Determine the (x, y) coordinate at the center of the cell enclosing the given text.  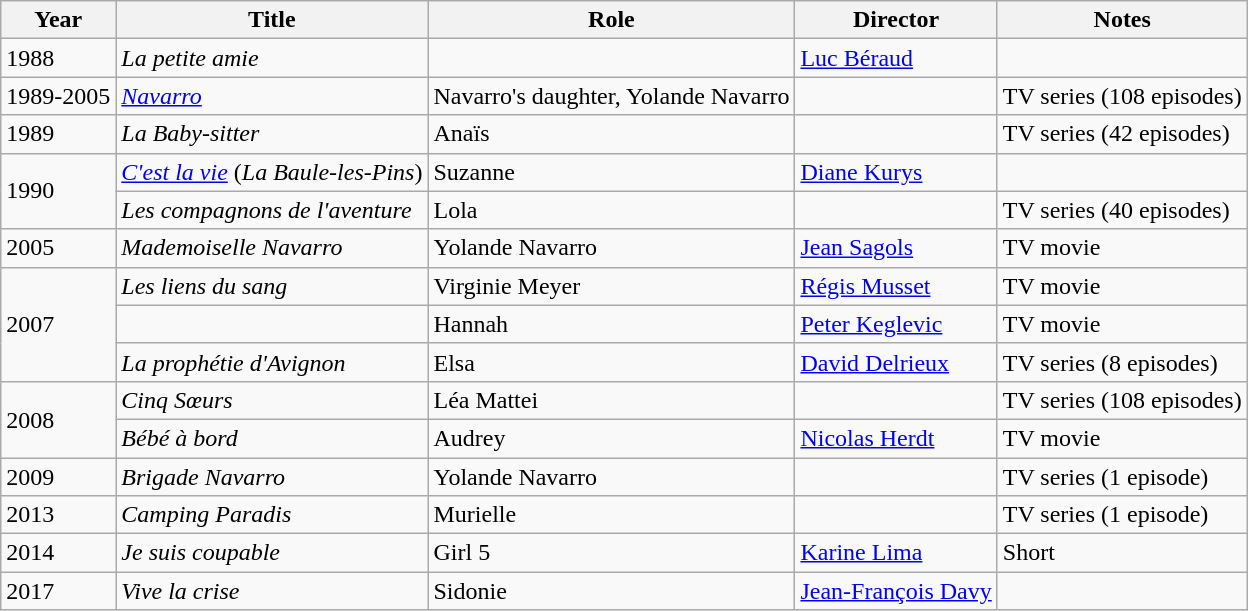
Hannah (612, 324)
Lola (612, 210)
Karine Lima (896, 553)
Mademoiselle Navarro (272, 248)
Luc Béraud (896, 58)
1990 (58, 191)
Bébé à bord (272, 438)
2008 (58, 419)
Sidonie (612, 591)
Les liens du sang (272, 286)
Jean-François Davy (896, 591)
Year (58, 20)
Virginie Meyer (612, 286)
Suzanne (612, 172)
Role (612, 20)
2005 (58, 248)
Cinq Sœurs (272, 400)
Camping Paradis (272, 515)
Léa Mattei (612, 400)
1989 (58, 134)
Je suis coupable (272, 553)
Jean Sagols (896, 248)
1989-2005 (58, 96)
Elsa (612, 362)
Diane Kurys (896, 172)
1988 (58, 58)
Vive la crise (272, 591)
La Baby-sitter (272, 134)
Murielle (612, 515)
C'est la vie (La Baule-les-Pins) (272, 172)
Navarro's daughter, Yolande Navarro (612, 96)
Navarro (272, 96)
Les compagnons de l'aventure (272, 210)
2013 (58, 515)
Brigade Navarro (272, 477)
TV series (8 episodes) (1122, 362)
Director (896, 20)
TV series (42 episodes) (1122, 134)
Régis Musset (896, 286)
Short (1122, 553)
2007 (58, 324)
2017 (58, 591)
David Delrieux (896, 362)
Nicolas Herdt (896, 438)
2014 (58, 553)
La prophétie d'Avignon (272, 362)
2009 (58, 477)
Title (272, 20)
Peter Keglevic (896, 324)
Audrey (612, 438)
La petite amie (272, 58)
TV series (40 episodes) (1122, 210)
Girl 5 (612, 553)
Notes (1122, 20)
Anaïs (612, 134)
